Output the (x, y) coordinate of the center of the cell containing the given text.  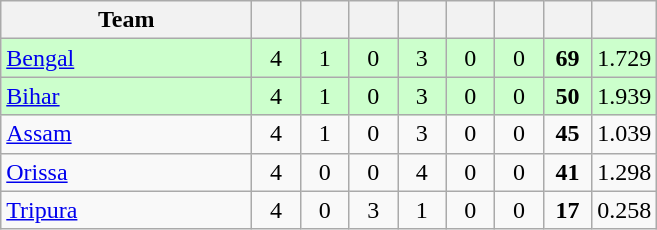
Bengal (126, 58)
69 (568, 58)
50 (568, 96)
1.729 (624, 58)
Assam (126, 134)
1.039 (624, 134)
0.258 (624, 210)
Team (126, 20)
41 (568, 172)
1.939 (624, 96)
Tripura (126, 210)
Orissa (126, 172)
45 (568, 134)
1.298 (624, 172)
17 (568, 210)
Bihar (126, 96)
